Find where the given text appears and provide that cell's center as [X, Y] coordinate. 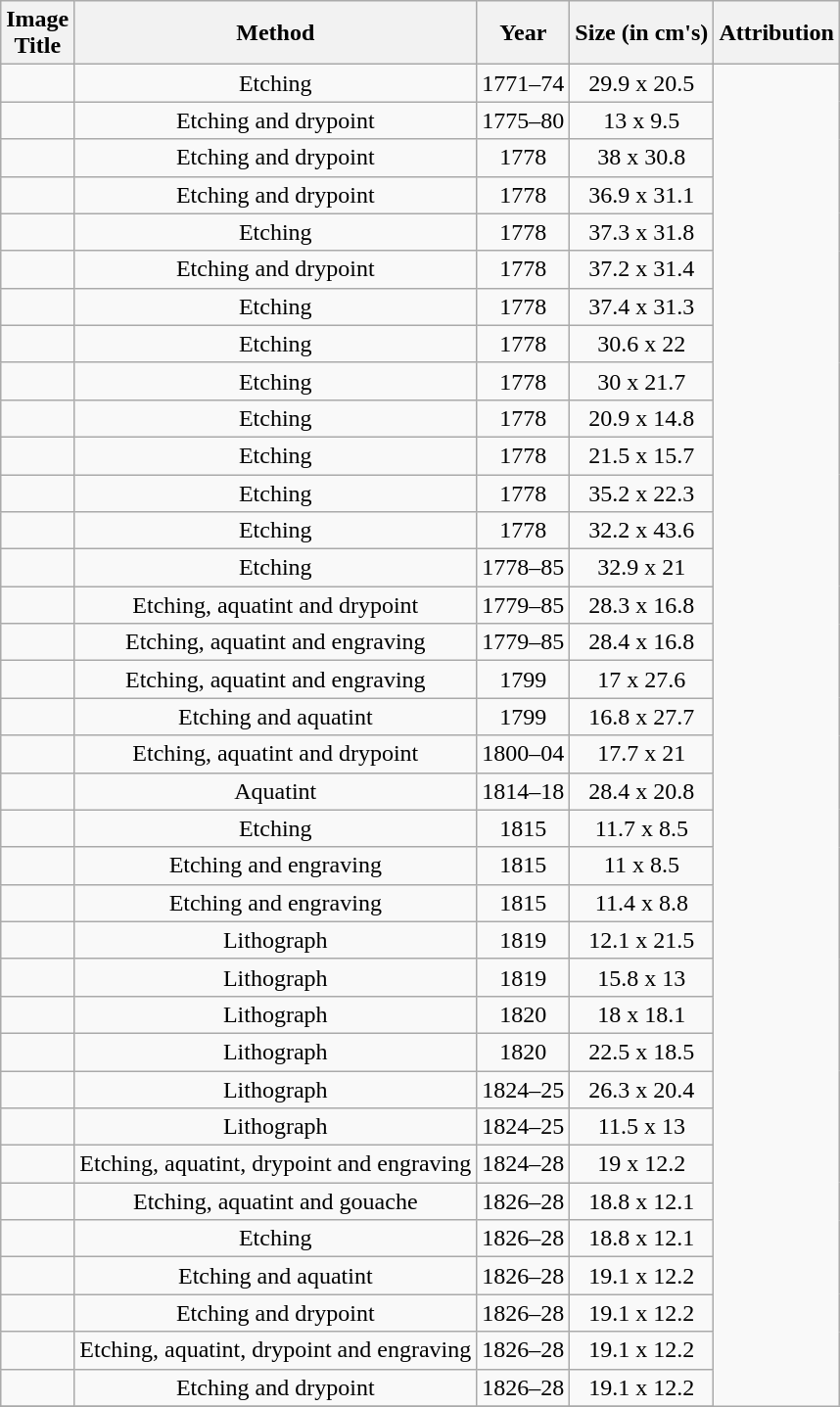
Etching, aquatint and gouache [276, 1201]
20.9 x 14.8 [642, 418]
28.4 x 16.8 [642, 642]
37.2 x 31.4 [642, 269]
17 x 27.6 [642, 680]
37.4 x 31.3 [642, 306]
16.8 x 27.7 [642, 717]
Year [523, 33]
Aquatint [276, 791]
11 x 8.5 [642, 866]
15.8 x 13 [642, 977]
1771–74 [523, 83]
26.3 x 20.4 [642, 1090]
36.9 x 31.1 [642, 195]
29.9 x 20.5 [642, 83]
Method [276, 33]
12.1 x 21.5 [642, 940]
28.4 x 20.8 [642, 791]
1800–04 [523, 754]
1814–18 [523, 791]
21.5 x 15.7 [642, 455]
28.3 x 16.8 [642, 605]
32.9 x 21 [642, 568]
32.2 x 43.6 [642, 531]
1824–28 [523, 1164]
35.2 x 22.3 [642, 492]
11.4 x 8.8 [642, 903]
37.3 x 31.8 [642, 232]
18 x 18.1 [642, 1014]
38 x 30.8 [642, 158]
17.7 x 21 [642, 754]
1778–85 [523, 568]
30 x 21.7 [642, 381]
11.5 x 13 [642, 1127]
22.5 x 18.5 [642, 1052]
Size (in cm's) [642, 33]
Attribution [776, 33]
11.7 x 8.5 [642, 828]
19 x 12.2 [642, 1164]
ImageTitle [37, 33]
1775–80 [523, 120]
30.6 x 22 [642, 344]
13 x 9.5 [642, 120]
